Detect which cell encompasses the target text, then output its [x, y] center coordinate. 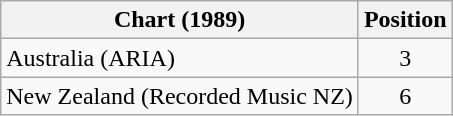
6 [405, 96]
Australia (ARIA) [180, 58]
Chart (1989) [180, 20]
New Zealand (Recorded Music NZ) [180, 96]
Position [405, 20]
3 [405, 58]
